From the cell containing the given text, extract its center point as (x, y) coordinate. 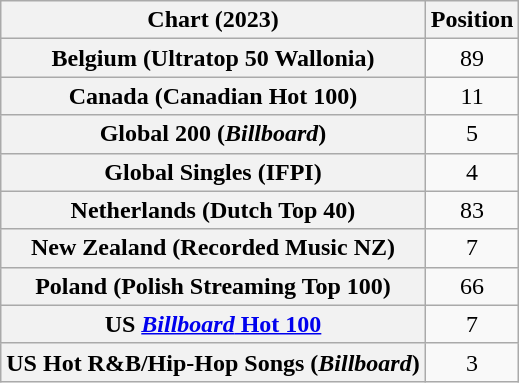
Global Singles (IFPI) (213, 172)
Chart (2023) (213, 20)
US Billboard Hot 100 (213, 324)
5 (472, 134)
11 (472, 96)
89 (472, 58)
3 (472, 362)
Position (472, 20)
Netherlands (Dutch Top 40) (213, 210)
83 (472, 210)
4 (472, 172)
Belgium (Ultratop 50 Wallonia) (213, 58)
Canada (Canadian Hot 100) (213, 96)
Poland (Polish Streaming Top 100) (213, 286)
66 (472, 286)
US Hot R&B/Hip-Hop Songs (Billboard) (213, 362)
Global 200 (Billboard) (213, 134)
New Zealand (Recorded Music NZ) (213, 248)
